Capture the cell that displays the provided text and extract its (X, Y) central coordinate. 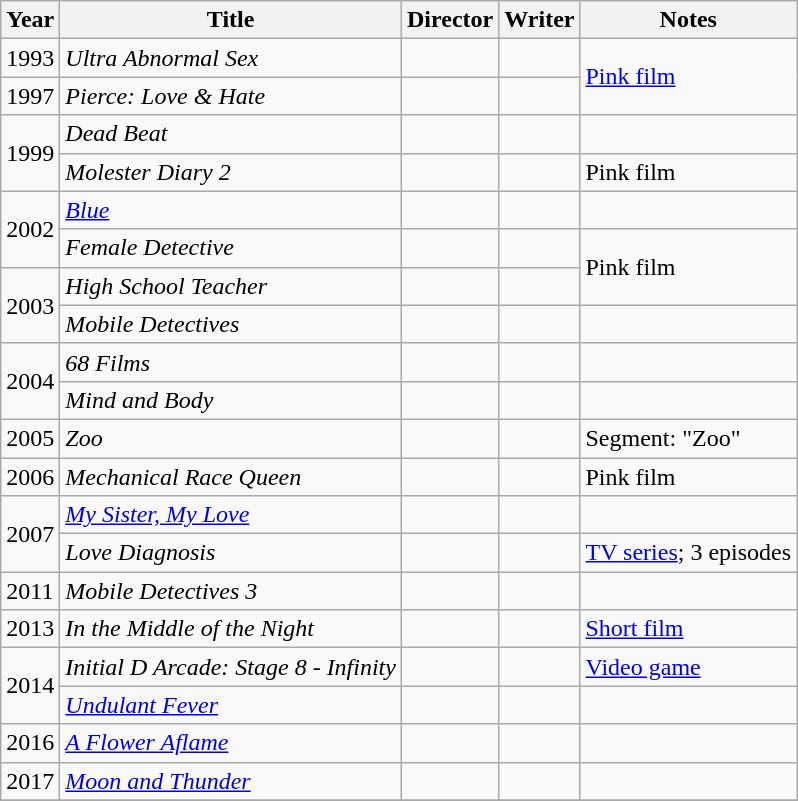
Mobile Detectives 3 (231, 591)
Undulant Fever (231, 705)
Short film (688, 629)
2011 (30, 591)
Title (231, 20)
2003 (30, 305)
68 Films (231, 362)
Moon and Thunder (231, 781)
Mobile Detectives (231, 324)
Zoo (231, 438)
2007 (30, 534)
Ultra Abnormal Sex (231, 58)
Segment: "Zoo" (688, 438)
2002 (30, 229)
1997 (30, 96)
Director (450, 20)
TV series; 3 episodes (688, 553)
2006 (30, 477)
Pierce: Love & Hate (231, 96)
2004 (30, 381)
2013 (30, 629)
Molester Diary 2 (231, 172)
Love Diagnosis (231, 553)
2016 (30, 743)
2014 (30, 686)
Initial D Arcade: Stage 8 - Infinity (231, 667)
Year (30, 20)
Female Detective (231, 248)
Mechanical Race Queen (231, 477)
1993 (30, 58)
1999 (30, 153)
Notes (688, 20)
Video game (688, 667)
High School Teacher (231, 286)
Blue (231, 210)
2017 (30, 781)
My Sister, My Love (231, 515)
2005 (30, 438)
Dead Beat (231, 134)
Writer (540, 20)
A Flower Aflame (231, 743)
Mind and Body (231, 400)
In the Middle of the Night (231, 629)
